Detect which cell encompasses the target text, then output its (X, Y) center coordinate. 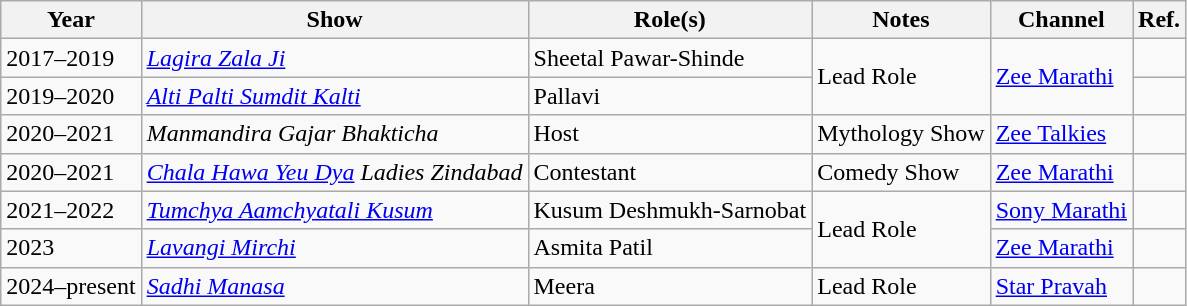
2021–2022 (71, 210)
Chala Hawa Yeu Dya Ladies Zindabad (334, 172)
2017–2019 (71, 58)
Contestant (670, 172)
2023 (71, 248)
Sadhi Manasa (334, 286)
Ref. (1160, 20)
Alti Palti Sumdit Kalti (334, 96)
Meera (670, 286)
Show (334, 20)
Comedy Show (901, 172)
Zee Talkies (1061, 134)
Pallavi (670, 96)
Lavangi Mirchi (334, 248)
2024–present (71, 286)
Asmita Patil (670, 248)
Notes (901, 20)
Kusum Deshmukh-Sarnobat (670, 210)
Host (670, 134)
Year (71, 20)
Role(s) (670, 20)
Sony Marathi (1061, 210)
Tumchya Aamchyatali Kusum (334, 210)
Sheetal Pawar-Shinde (670, 58)
Manmandira Gajar Bhakticha (334, 134)
Channel (1061, 20)
Mythology Show (901, 134)
2019–2020 (71, 96)
Lagira Zala Ji (334, 58)
Star Pravah (1061, 286)
